Return (x, y) of the center of cell containing provided text 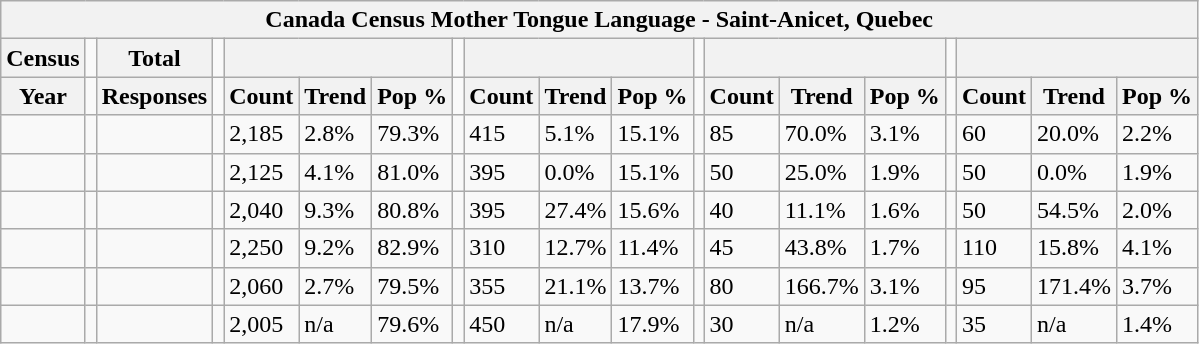
166.7% (822, 286)
13.7% (652, 286)
30 (742, 324)
1.4% (1158, 324)
110 (994, 248)
25.0% (822, 172)
2.7% (336, 286)
80 (742, 286)
450 (502, 324)
2,060 (262, 286)
2,005 (262, 324)
355 (502, 286)
79.5% (412, 286)
21.1% (576, 286)
1.7% (904, 248)
1.2% (904, 324)
2,040 (262, 210)
27.4% (576, 210)
17.9% (652, 324)
15.8% (1074, 248)
85 (742, 134)
11.1% (822, 210)
2.8% (336, 134)
35 (994, 324)
79.6% (412, 324)
60 (994, 134)
2,250 (262, 248)
12.7% (576, 248)
9.3% (336, 210)
40 (742, 210)
Year (43, 96)
2.2% (1158, 134)
95 (994, 286)
82.9% (412, 248)
11.4% (652, 248)
70.0% (822, 134)
43.8% (822, 248)
Canada Census Mother Tongue Language - Saint-Anicet, Quebec (600, 20)
415 (502, 134)
79.3% (412, 134)
54.5% (1074, 210)
1.6% (904, 210)
Responses (154, 96)
5.1% (576, 134)
310 (502, 248)
20.0% (1074, 134)
81.0% (412, 172)
2.0% (1158, 210)
80.8% (412, 210)
2,185 (262, 134)
Total (154, 58)
15.6% (652, 210)
45 (742, 248)
9.2% (336, 248)
Census (43, 58)
171.4% (1074, 286)
3.7% (1158, 286)
2,125 (262, 172)
